Capture the cell that displays the provided text and extract its (X, Y) central coordinate. 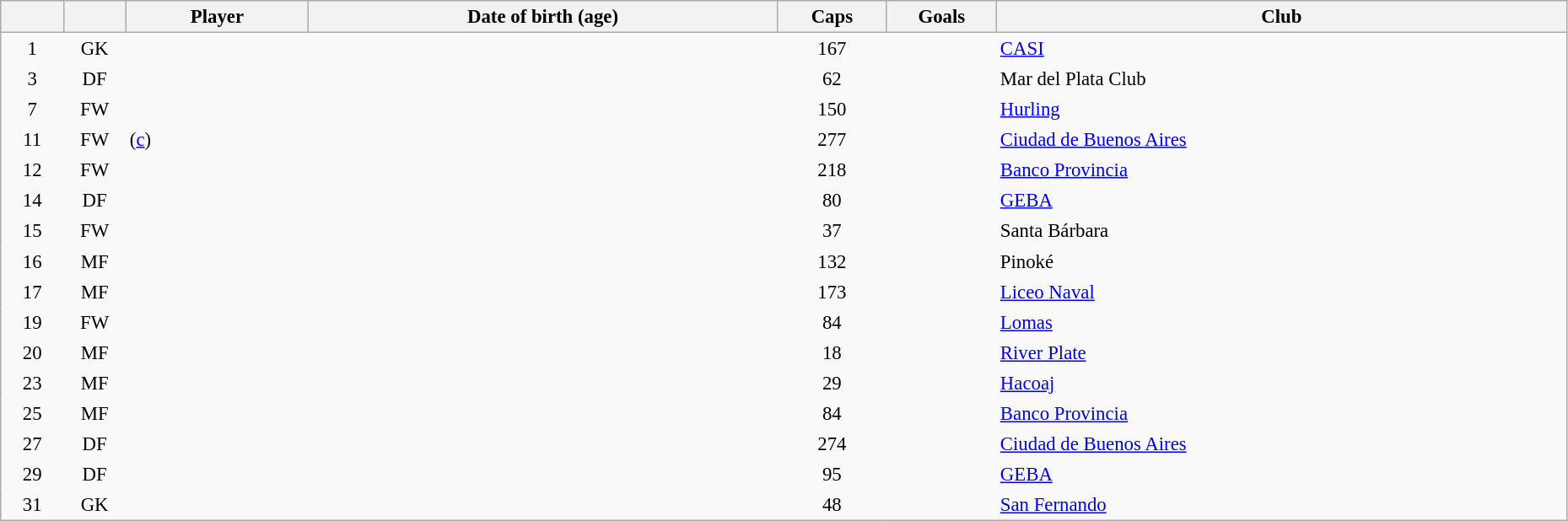
20 (32, 352)
173 (832, 292)
167 (832, 49)
14 (32, 201)
11 (32, 140)
Pinoké (1281, 261)
17 (32, 292)
Mar del Plata Club (1281, 78)
Caps (832, 17)
Liceo Naval (1281, 292)
19 (32, 322)
37 (832, 231)
CASI (1281, 49)
Date of birth (age) (543, 17)
Player (217, 17)
Club (1281, 17)
150 (832, 109)
132 (832, 261)
3 (32, 78)
16 (32, 261)
18 (832, 352)
San Fernando (1281, 506)
(c) (217, 140)
218 (832, 170)
Hacoaj (1281, 383)
62 (832, 78)
1 (32, 49)
12 (32, 170)
277 (832, 140)
Hurling (1281, 109)
23 (32, 383)
Goals (941, 17)
274 (832, 443)
31 (32, 506)
80 (832, 201)
7 (32, 109)
48 (832, 506)
Santa Bárbara (1281, 231)
95 (832, 475)
25 (32, 413)
Lomas (1281, 322)
27 (32, 443)
15 (32, 231)
River Plate (1281, 352)
